Detect which cell encompasses the target text, then output its [x, y] center coordinate. 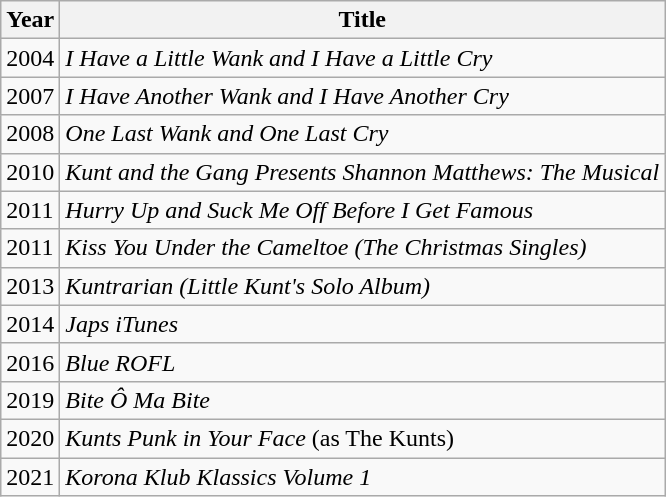
Kuntrarian (Little Kunt's Solo Album) [362, 286]
Kunts Punk in Your Face (as The Kunts) [362, 438]
Korona Klub Klassics Volume 1 [362, 477]
Blue ROFL [362, 362]
2019 [30, 400]
Kiss You Under the Cameltoe (The Christmas Singles) [362, 248]
2004 [30, 58]
2013 [30, 286]
Title [362, 20]
2008 [30, 134]
Hurry Up and Suck Me Off Before I Get Famous [362, 210]
I Have Another Wank and I Have Another Cry [362, 96]
Bite Ô Ma Bite [362, 400]
Kunt and the Gang Presents Shannon Matthews: The Musical [362, 172]
2010 [30, 172]
I Have a Little Wank and I Have a Little Cry [362, 58]
Year [30, 20]
2014 [30, 324]
2021 [30, 477]
2007 [30, 96]
2016 [30, 362]
Japs iTunes [362, 324]
One Last Wank and One Last Cry [362, 134]
2020 [30, 438]
